Provide the [X, Y] coordinate of the cell's center where the given text is located.  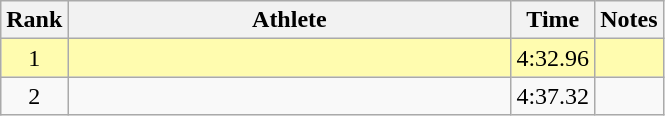
Time [553, 20]
1 [34, 58]
Rank [34, 20]
Athlete [290, 20]
4:37.32 [553, 96]
Notes [629, 20]
4:32.96 [553, 58]
2 [34, 96]
